Pinpoint the cell where the given text exists, returning its (x, y) midpoint coordinate. 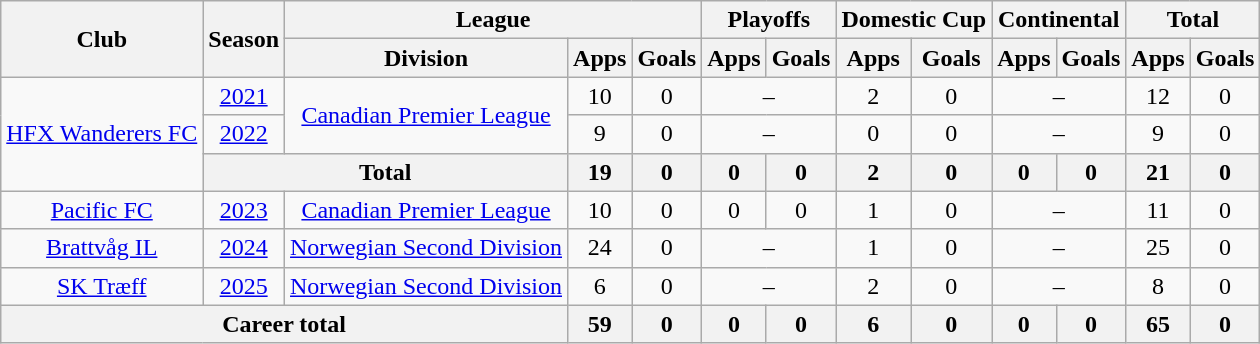
59 (600, 324)
Brattvåg IL (102, 248)
2022 (244, 134)
11 (1158, 210)
2025 (244, 286)
Playoffs (769, 20)
2023 (244, 210)
21 (1158, 172)
8 (1158, 286)
2021 (244, 96)
2024 (244, 248)
65 (1158, 324)
24 (600, 248)
Season (244, 39)
Continental (1059, 20)
Division (426, 58)
25 (1158, 248)
Career total (284, 324)
Club (102, 39)
Pacific FC (102, 210)
Domestic Cup (914, 20)
SK Træff (102, 286)
12 (1158, 96)
League (494, 20)
19 (600, 172)
HFX Wanderers FC (102, 134)
